Identify which cell holds the provided text, then report its [X, Y] central coordinate. 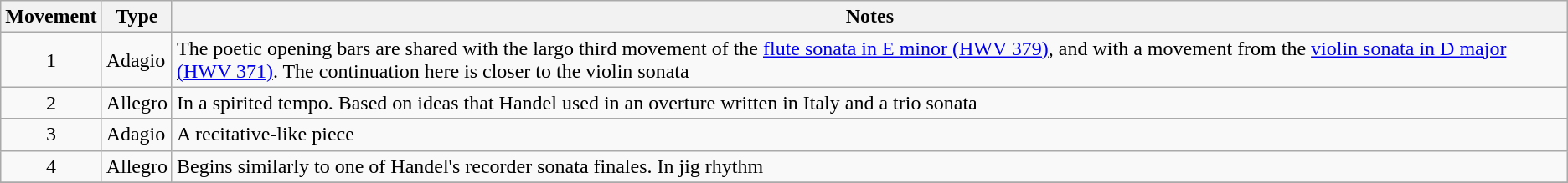
Notes [869, 17]
1 [51, 60]
3 [51, 135]
A recitative-like piece [869, 135]
Type [137, 17]
4 [51, 166]
Movement [51, 17]
In a spirited tempo. Based on ideas that Handel used in an overture written in Italy and a trio sonata [869, 103]
Begins similarly to one of Handel's recorder sonata finales. In jig rhythm [869, 166]
2 [51, 103]
